Capture the cell that displays the provided text and extract its [x, y] central coordinate. 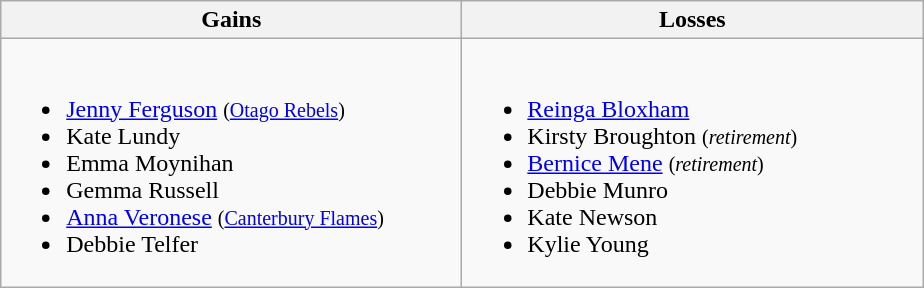
Reinga BloxhamKirsty Broughton (retirement)Bernice Mene (retirement)Debbie MunroKate NewsonKylie Young [692, 163]
Losses [692, 20]
Jenny Ferguson (Otago Rebels)Kate LundyEmma MoynihanGemma RussellAnna Veronese (Canterbury Flames)Debbie Telfer [232, 163]
Gains [232, 20]
